For the text-containing cell, return its midpoint in (x, y) coordinate format. 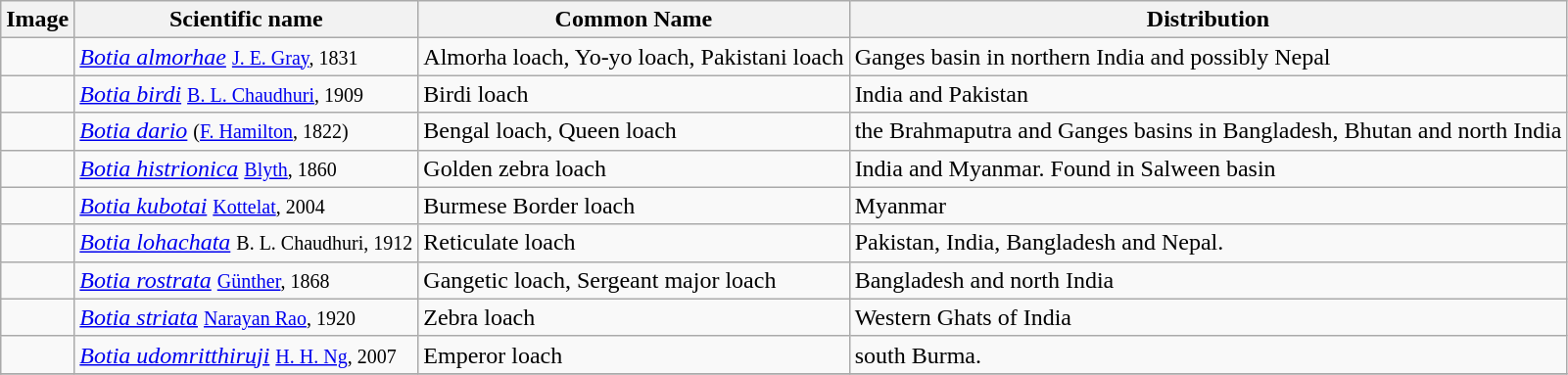
Emperor loach (634, 354)
the Brahmaputra and Ganges basins in Bangladesh, Bhutan and north India (1209, 131)
Zebra loach (634, 317)
Distribution (1209, 20)
Scientific name (247, 20)
Botia dario (F. Hamilton, 1822) (247, 131)
Golden zebra loach (634, 168)
Botia striata Narayan Rao, 1920 (247, 317)
Botia histrionica Blyth, 1860 (247, 168)
Image (37, 20)
Burmese Border loach (634, 206)
India and Pakistan (1209, 94)
Botia udomritthiruji H. H. Ng, 2007 (247, 354)
Birdi loach (634, 94)
Gangetic loach, Sergeant major loach (634, 280)
Western Ghats of India (1209, 317)
Botia birdi B. L. Chaudhuri, 1909 (247, 94)
Almorha loach, Yo-yo loach, Pakistani loach (634, 57)
Ganges basin in northern India and possibly Nepal (1209, 57)
Botia rostrata Günther, 1868 (247, 280)
Bangladesh and north India (1209, 280)
Bengal loach, Queen loach (634, 131)
Botia lohachata B. L. Chaudhuri, 1912 (247, 243)
Botia almorhae J. E. Gray, 1831 (247, 57)
south Burma. (1209, 354)
India and Myanmar. Found in Salween basin (1209, 168)
Common Name (634, 20)
Reticulate loach (634, 243)
Botia kubotai Kottelat, 2004 (247, 206)
Pakistan, India, Bangladesh and Nepal. (1209, 243)
Myanmar (1209, 206)
